For the text-containing cell, return its midpoint in [X, Y] coordinate format. 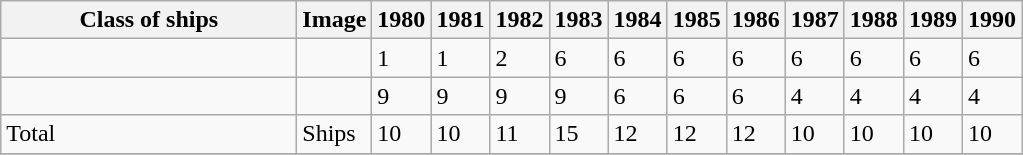
1988 [874, 20]
Total [149, 134]
Ships [334, 134]
15 [578, 134]
Class of ships [149, 20]
1984 [638, 20]
1980 [402, 20]
Image [334, 20]
1986 [756, 20]
1982 [520, 20]
1981 [460, 20]
11 [520, 134]
1990 [992, 20]
1983 [578, 20]
1985 [696, 20]
2 [520, 58]
1989 [932, 20]
1987 [814, 20]
